Detect which cell encompasses the target text, then output its [X, Y] center coordinate. 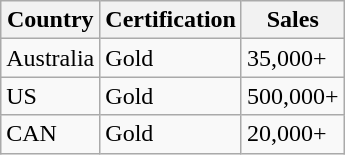
CAN [50, 134]
Certification [171, 20]
Sales [292, 20]
US [50, 96]
Country [50, 20]
Australia [50, 58]
20,000+ [292, 134]
35,000+ [292, 58]
500,000+ [292, 96]
